Return [X, Y] of the center of cell containing provided text 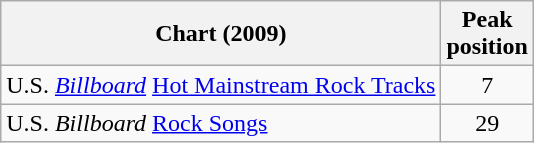
Peakposition [487, 34]
29 [487, 123]
U.S. Billboard Hot Mainstream Rock Tracks [221, 85]
7 [487, 85]
U.S. Billboard Rock Songs [221, 123]
Chart (2009) [221, 34]
